Return the (x, y) coordinate for the center point of the cell that contains the specified text.  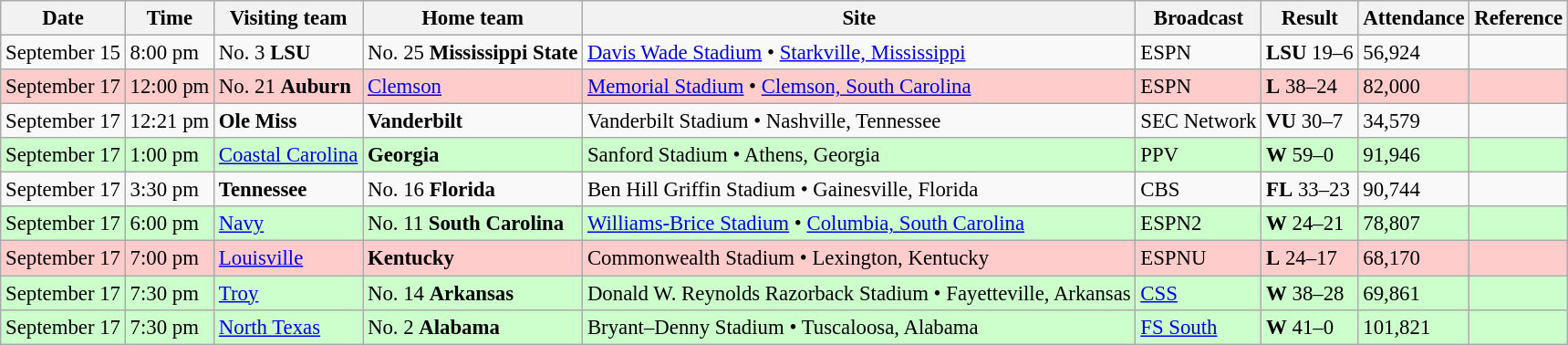
ESPN2 (1199, 224)
LSU 19–6 (1310, 53)
101,821 (1414, 327)
No. 25 Mississippi State (472, 53)
ESPNU (1199, 258)
Georgia (472, 155)
September 15 (63, 53)
W 24–21 (1310, 224)
12:00 pm (170, 87)
Tennessee (288, 190)
Reference (1519, 18)
69,861 (1414, 293)
82,000 (1414, 87)
Broadcast (1199, 18)
Ole Miss (288, 121)
L 38–24 (1310, 87)
Davis Wade Stadium • Starkville, Mississippi (859, 53)
8:00 pm (170, 53)
Result (1310, 18)
PPV (1199, 155)
W 38–28 (1310, 293)
No. 21 Auburn (288, 87)
56,924 (1414, 53)
Memorial Stadium • Clemson, South Carolina (859, 87)
3:30 pm (170, 190)
7:00 pm (170, 258)
Bryant–Denny Stadium • Tuscaloosa, Alabama (859, 327)
Sanford Stadium • Athens, Georgia (859, 155)
CBS (1199, 190)
No. 11 South Carolina (472, 224)
No. 16 Florida (472, 190)
78,807 (1414, 224)
Ben Hill Griffin Stadium • Gainesville, Florida (859, 190)
12:21 pm (170, 121)
VU 30–7 (1310, 121)
W 41–0 (1310, 327)
W 59–0 (1310, 155)
Vanderbilt Stadium • Nashville, Tennessee (859, 121)
CSS (1199, 293)
91,946 (1414, 155)
Vanderbilt (472, 121)
Donald W. Reynolds Razorback Stadium • Fayetteville, Arkansas (859, 293)
34,579 (1414, 121)
No. 14 Arkansas (472, 293)
Louisville (288, 258)
Navy (288, 224)
1:00 pm (170, 155)
68,170 (1414, 258)
Troy (288, 293)
Clemson (472, 87)
North Texas (288, 327)
SEC Network (1199, 121)
Kentucky (472, 258)
FL 33–23 (1310, 190)
Williams-Brice Stadium • Columbia, South Carolina (859, 224)
Coastal Carolina (288, 155)
FS South (1199, 327)
Time (170, 18)
6:00 pm (170, 224)
90,744 (1414, 190)
L 24–17 (1310, 258)
Attendance (1414, 18)
Site (859, 18)
No. 2 Alabama (472, 327)
No. 3 LSU (288, 53)
Home team (472, 18)
Visiting team (288, 18)
Date (63, 18)
Commonwealth Stadium • Lexington, Kentucky (859, 258)
